From the cell containing the given text, extract its center point as (x, y) coordinate. 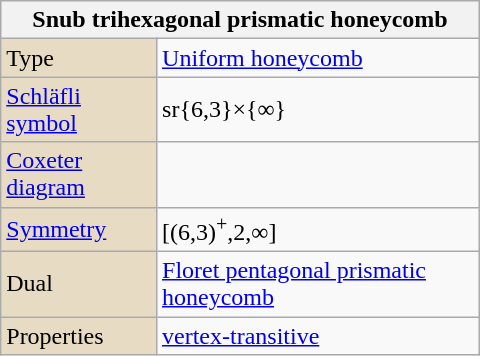
Dual (79, 284)
[(6,3)+,2,∞] (318, 230)
Properties (79, 336)
Floret pentagonal prismatic honeycomb (318, 284)
Type (79, 58)
Uniform honeycomb (318, 58)
sr{6,3}×{∞} (318, 110)
Snub trihexagonal prismatic honeycomb (240, 20)
vertex-transitive (318, 336)
Symmetry (79, 230)
Schläfli symbol (79, 110)
Coxeter diagram (79, 174)
